Pinpoint the cell where the given text exists, returning its [X, Y] midpoint coordinate. 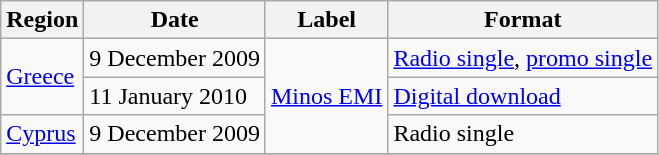
11 January 2010 [175, 96]
Radio single, promo single [523, 58]
Greece [42, 77]
Region [42, 20]
Digital download [523, 96]
Format [523, 20]
Label [326, 20]
Minos EMI [326, 96]
Radio single [523, 134]
Cyprus [42, 134]
Date [175, 20]
